Provide the (X, Y) coordinate of the cell's center where the given text is located.  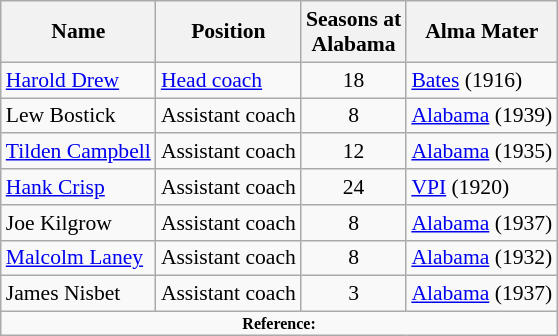
Joe Kilgrow (78, 223)
Name (78, 32)
Seasons atAlabama (354, 32)
Malcolm Laney (78, 258)
Hank Crisp (78, 187)
VPI (1920) (482, 187)
Alma Mater (482, 32)
18 (354, 80)
3 (354, 294)
Bates (1916) (482, 80)
24 (354, 187)
Alabama (1939) (482, 116)
Alabama (1935) (482, 152)
12 (354, 152)
Alabama (1932) (482, 258)
James Nisbet (78, 294)
Reference: (280, 324)
Harold Drew (78, 80)
Position (228, 32)
Head coach (228, 80)
Tilden Campbell (78, 152)
Lew Bostick (78, 116)
